Determine the (x, y) coordinate at the center of the cell enclosing the given text.  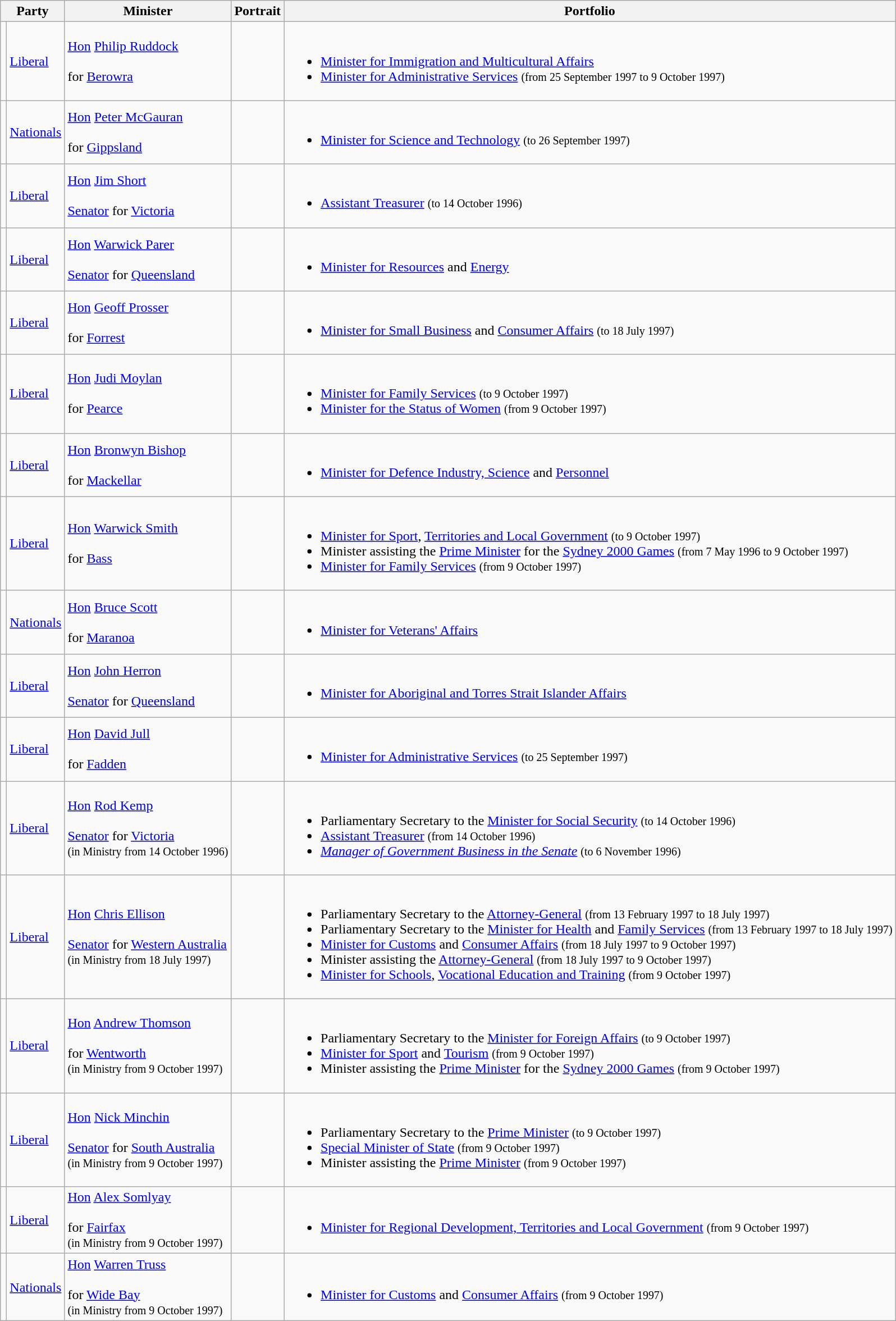
Hon Rod Kemp Senator for Victoria (in Ministry from 14 October 1996) (148, 828)
Minister for Defence Industry, Science and Personnel (590, 465)
Hon John Herron Senator for Queensland (148, 685)
Party (33, 11)
Portrait (258, 11)
Minister for Science and Technology (to 26 September 1997) (590, 133)
Minister for Resources and Energy (590, 259)
Minister for Veterans' Affairs (590, 622)
Hon Alex Somlyay for Fairfax (in Ministry from 9 October 1997) (148, 1220)
Hon Philip Ruddock for Berowra (148, 61)
Minister for Immigration and Multicultural AffairsMinister for Administrative Services (from 25 September 1997 to 9 October 1997) (590, 61)
Hon David Jull for Fadden (148, 749)
Hon Warren Truss for Wide Bay (in Ministry from 9 October 1997) (148, 1287)
Hon Bronwyn Bishop for Mackellar (148, 465)
Minister for Aboriginal and Torres Strait Islander Affairs (590, 685)
Hon Judi Moylan for Pearce (148, 394)
Hon Warwick Parer Senator for Queensland (148, 259)
Minister for Regional Development, Territories and Local Government (from 9 October 1997) (590, 1220)
Portfolio (590, 11)
Hon Geoff Prosser for Forrest (148, 322)
Minister for Administrative Services (to 25 September 1997) (590, 749)
Hon Bruce Scott for Maranoa (148, 622)
Hon Warwick Smith for Bass (148, 544)
Hon Andrew Thomson for Wentworth (in Ministry from 9 October 1997) (148, 1046)
Hon Jim Short Senator for Victoria (148, 195)
Minister for Family Services (to 9 October 1997)Minister for the Status of Women (from 9 October 1997) (590, 394)
Minister for Small Business and Consumer Affairs (to 18 July 1997) (590, 322)
Hon Peter McGauran for Gippsland (148, 133)
Assistant Treasurer (to 14 October 1996) (590, 195)
Minister (148, 11)
Hon Chris Ellison Senator for Western Australia (in Ministry from 18 July 1997) (148, 937)
Minister for Customs and Consumer Affairs (from 9 October 1997) (590, 1287)
Hon Nick Minchin Senator for South Australia (in Ministry from 9 October 1997) (148, 1140)
